Search for the cell housing the specified text and yield its [x, y] center coordinate. 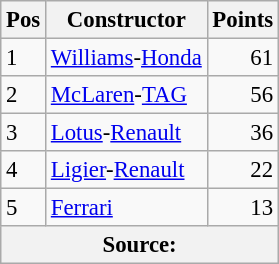
3 [24, 133]
McLaren-TAG [127, 95]
36 [242, 133]
5 [24, 208]
Ferrari [127, 208]
Pos [24, 20]
13 [242, 208]
61 [242, 58]
Lotus-Renault [127, 133]
56 [242, 95]
Constructor [127, 20]
22 [242, 170]
2 [24, 95]
Williams-Honda [127, 58]
Points [242, 20]
1 [24, 58]
4 [24, 170]
Source: [140, 245]
Ligier-Renault [127, 170]
